Capture the cell that displays the provided text and extract its [x, y] central coordinate. 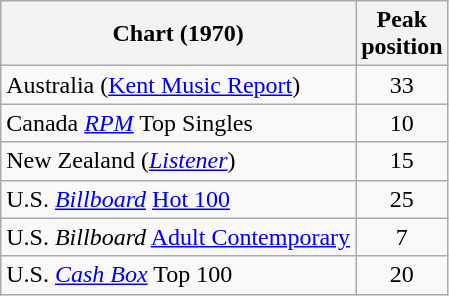
33 [402, 85]
7 [402, 237]
Peakposition [402, 34]
U.S. Billboard Adult Contemporary [178, 237]
Australia (Kent Music Report) [178, 85]
15 [402, 161]
Chart (1970) [178, 34]
25 [402, 199]
New Zealand (Listener) [178, 161]
20 [402, 275]
U.S. Billboard Hot 100 [178, 199]
10 [402, 123]
U.S. Cash Box Top 100 [178, 275]
Canada RPM Top Singles [178, 123]
